For the text-containing cell, return its midpoint in [x, y] coordinate format. 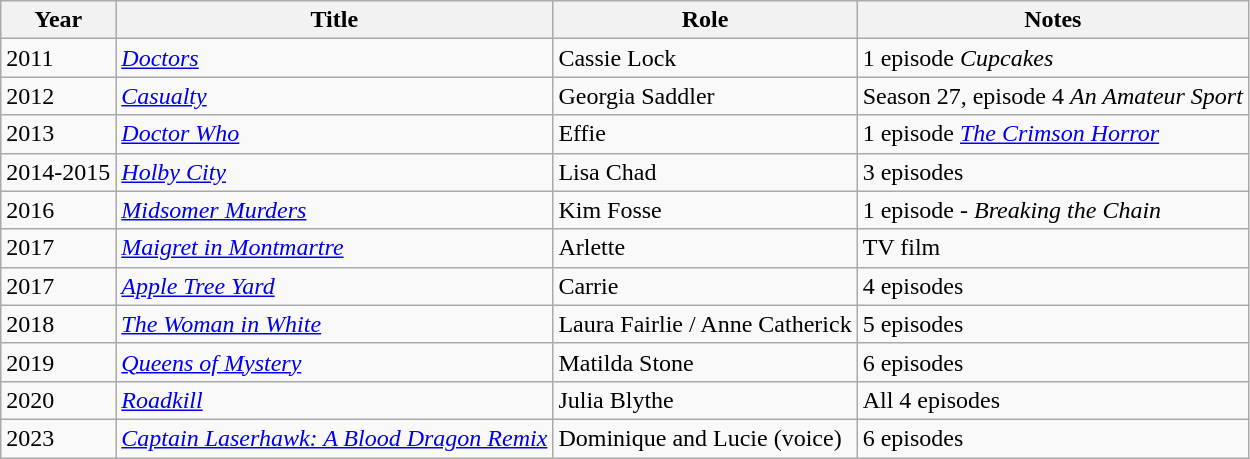
1 episode Cupcakes [1052, 58]
TV film [1052, 248]
Maigret in Montmartre [334, 248]
Queens of Mystery [334, 362]
All 4 episodes [1052, 400]
Holby City [334, 172]
2019 [58, 362]
Kim Fosse [705, 210]
Matilda Stone [705, 362]
Doctors [334, 58]
Arlette [705, 248]
Doctor Who [334, 134]
Carrie [705, 286]
Notes [1052, 20]
Roadkill [334, 400]
1 episode - Breaking the Chain [1052, 210]
Georgia Saddler [705, 96]
Laura Fairlie / Anne Catherick [705, 324]
Year [58, 20]
2020 [58, 400]
4 episodes [1052, 286]
2018 [58, 324]
Julia Blythe [705, 400]
Midsomer Murders [334, 210]
1 episode The Crimson Horror [1052, 134]
2016 [58, 210]
Apple Tree Yard [334, 286]
Role [705, 20]
3 episodes [1052, 172]
2023 [58, 438]
Captain Laserhawk: A Blood Dragon Remix [334, 438]
Title [334, 20]
2011 [58, 58]
2013 [58, 134]
The Woman in White [334, 324]
2012 [58, 96]
Cassie Lock [705, 58]
Season 27, episode 4 An Amateur Sport [1052, 96]
2014-2015 [58, 172]
Casualty [334, 96]
Effie [705, 134]
Lisa Chad [705, 172]
5 episodes [1052, 324]
Dominique and Lucie (voice) [705, 438]
